Search for the cell housing the specified text and yield its [X, Y] center coordinate. 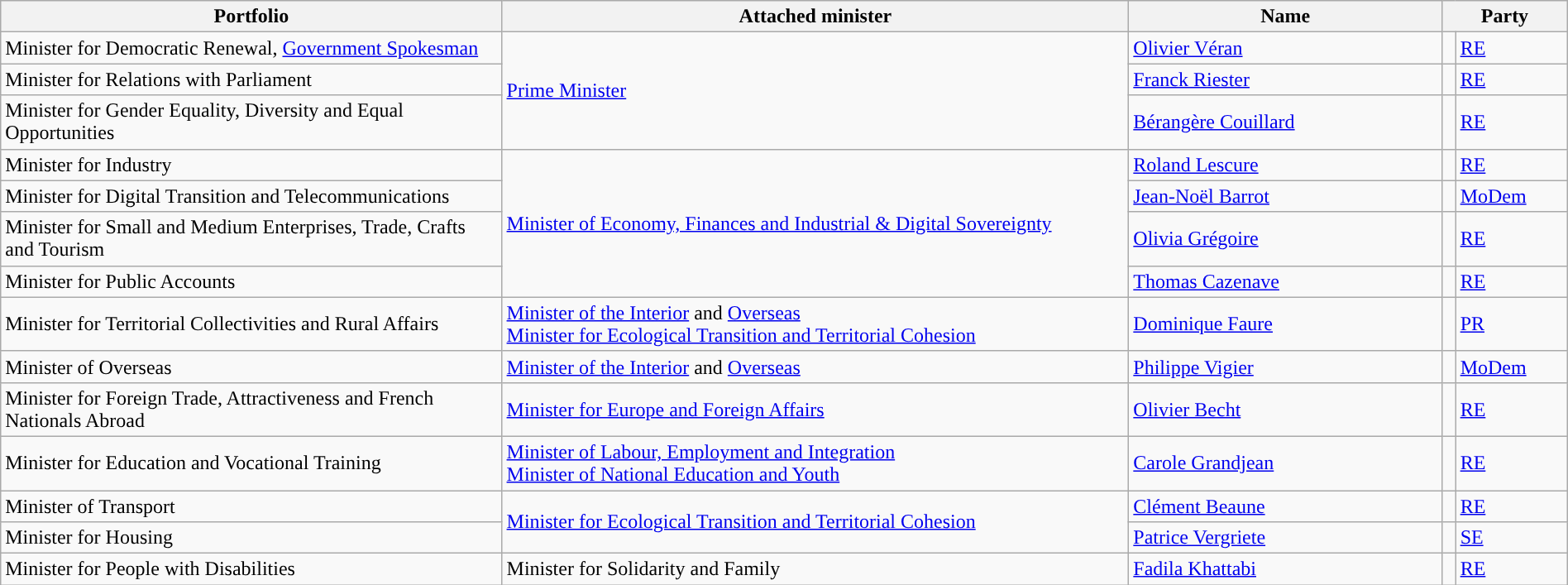
Minister for Small and Medium Enterprises, Trade, Crafts and Tourism [251, 238]
Olivia Grégoire [1285, 238]
Minister for Industry [251, 165]
Minister for Europe and Foreign Affairs [815, 409]
Party [1505, 17]
Minister for Solidarity and Family [815, 569]
Dominique Faure [1285, 324]
Minister for Territorial Collectivities and Rural Affairs [251, 324]
Fadila Khattabi [1285, 569]
Attached minister [815, 17]
PR [1512, 324]
Minister of Overseas [251, 367]
Minister of the Interior and Overseas [815, 367]
Minister for Public Accounts [251, 281]
Minister of the Interior and OverseasMinister for Ecological Transition and Territorial Cohesion [815, 324]
Minister for Relations with Parliament [251, 79]
Minister of Labour, Employment and IntegrationMinister of National Education and Youth [815, 463]
Minister for Democratic Renewal, Government Spokesman [251, 48]
Jean-Noël Barrot [1285, 196]
Minister for Foreign Trade, Attractiveness and French Nationals Abroad [251, 409]
Portfolio [251, 17]
Minister for Ecological Transition and Territorial Cohesion [815, 521]
Minister for Gender Equality, Diversity and Equal Opportunities [251, 122]
SE [1512, 538]
Carole Grandjean [1285, 463]
Olivier Becht [1285, 409]
Olivier Véran [1285, 48]
Minister for Education and Vocational Training [251, 463]
Patrice Vergriete [1285, 538]
Franck Riester [1285, 79]
Minister for People with Disabilities [251, 569]
Minister for Digital Transition and Telecommunications [251, 196]
Prime Minister [815, 91]
Roland Lescure [1285, 165]
Philippe Vigier [1285, 367]
Minister of Transport [251, 506]
Thomas Cazenave [1285, 281]
Name [1285, 17]
Bérangère Couillard [1285, 122]
Clément Beaune [1285, 506]
Minister for Housing [251, 538]
Minister of Economy, Finances and Industrial & Digital Sovereignty [815, 223]
